Return the (x, y) coordinate for the center point of the cell that contains the specified text.  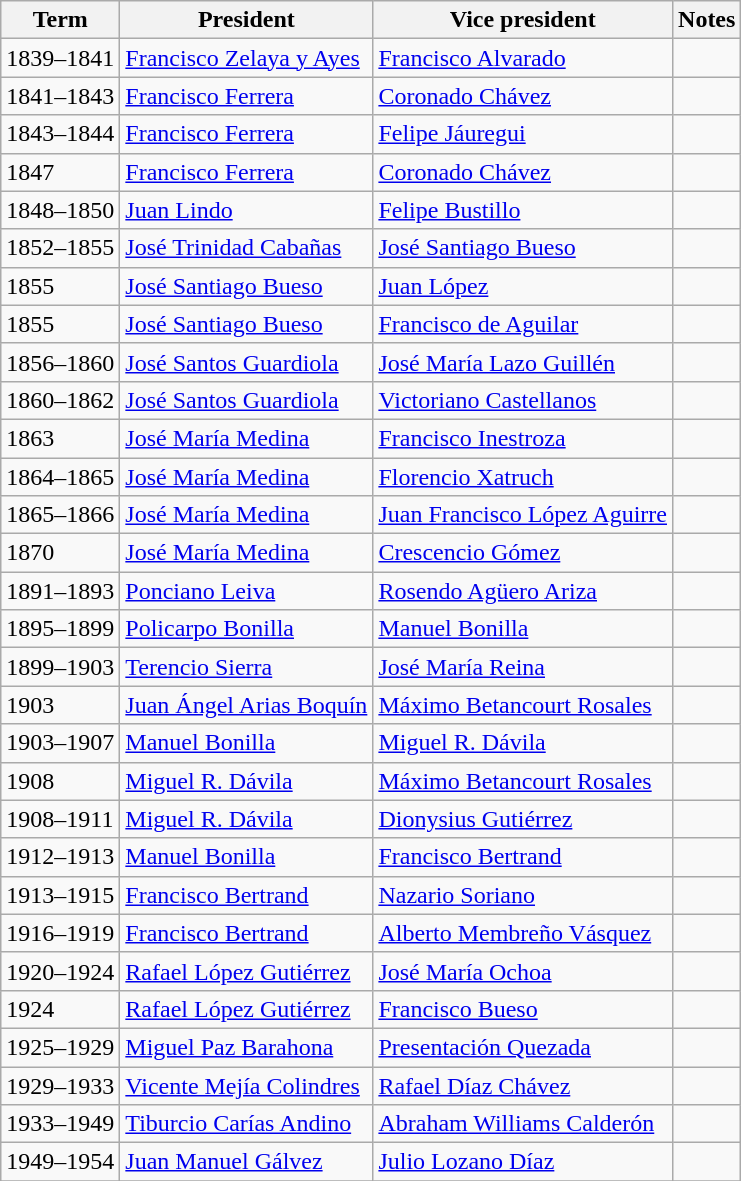
Abraham Williams Calderón (523, 1124)
José Trinidad Cabañas (246, 248)
Francisco de Aguilar (523, 324)
1912–1913 (60, 857)
Francisco Inestroza (523, 438)
1860–1862 (60, 400)
1933–1949 (60, 1124)
Vicente Mejía Colindres (246, 1085)
Nazario Soriano (523, 895)
Juan Francisco López Aguirre (523, 515)
1843–1844 (60, 134)
1949–1954 (60, 1162)
Dionysius Gutiérrez (523, 819)
1916–1919 (60, 933)
1852–1855 (60, 248)
1920–1924 (60, 971)
José María Reina (523, 667)
1870 (60, 553)
Tiburcio Carías Andino (246, 1124)
Term (60, 20)
1925–1929 (60, 1047)
Francisco Alvarado (523, 58)
Juan Lindo (246, 210)
Juan Ángel Arias Boquín (246, 705)
1903–1907 (60, 743)
1863 (60, 438)
1864–1865 (60, 477)
1865–1866 (60, 515)
1913–1915 (60, 895)
Crescencio Gómez (523, 553)
Rafael Díaz Chávez (523, 1085)
1856–1860 (60, 362)
1839–1841 (60, 58)
Julio Lozano Díaz (523, 1162)
1908 (60, 781)
1847 (60, 172)
Juan Manuel Gálvez (246, 1162)
Felipe Jáuregui (523, 134)
Juan López (523, 286)
Vice president (523, 20)
José María Lazo Guillén (523, 362)
Felipe Bustillo (523, 210)
Rosendo Agüero Ariza (523, 591)
Policarpo Bonilla (246, 629)
Francisco Zelaya y Ayes (246, 58)
1891–1893 (60, 591)
Alberto Membreño Vásquez (523, 933)
Terencio Sierra (246, 667)
President (246, 20)
1929–1933 (60, 1085)
1841–1843 (60, 96)
1899–1903 (60, 667)
1908–1911 (60, 819)
Presentación Quezada (523, 1047)
Florencio Xatruch (523, 477)
1848–1850 (60, 210)
Victoriano Castellanos (523, 400)
1924 (60, 1009)
Ponciano Leiva (246, 591)
Notes (707, 20)
José María Ochoa (523, 971)
1895–1899 (60, 629)
Miguel Paz Barahona (246, 1047)
Francisco Bueso (523, 1009)
1903 (60, 705)
